Search for the cell housing the specified text and yield its (x, y) center coordinate. 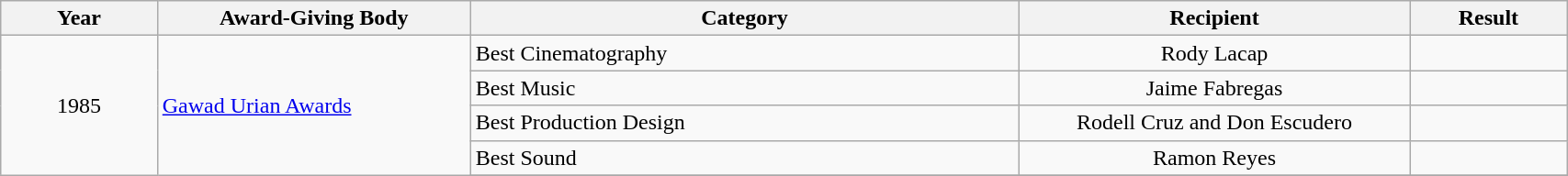
Ramon Reyes (1214, 158)
Recipient (1214, 18)
Best Production Design (744, 123)
Best Music (744, 88)
Best Sound (744, 158)
Rody Lacap (1214, 53)
Gawad Urian Awards (314, 105)
Best Cinematography (744, 53)
Result (1488, 18)
Rodell Cruz and Don Escudero (1214, 123)
Category (744, 18)
Jaime Fabregas (1214, 88)
Award-Giving Body (314, 18)
Year (79, 18)
1985 (79, 105)
